Find where the given text appears and provide that cell's center as (X, Y) coordinate. 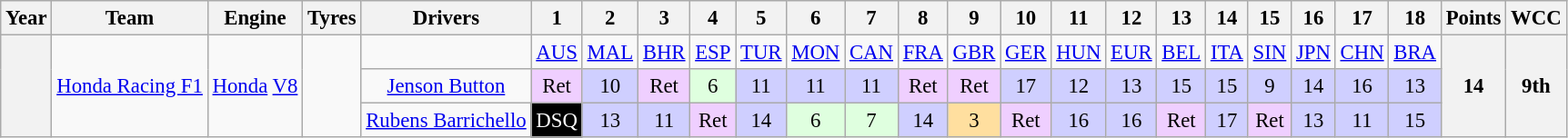
Year (26, 18)
MAL (609, 53)
8 (922, 18)
Jenson Button (446, 86)
CHN (1362, 53)
TUR (761, 53)
WCC (1536, 18)
1 (557, 18)
Rubens Barrichello (446, 121)
CAN (871, 53)
GBR (973, 53)
BEL (1181, 53)
18 (1415, 18)
ESP (713, 53)
JPN (1313, 53)
GER (1026, 53)
Team (129, 18)
9th (1536, 87)
FRA (922, 53)
Points (1473, 18)
HUN (1079, 53)
Tyres (332, 18)
Honda V8 (255, 87)
BHR (664, 53)
Engine (255, 18)
EUR (1131, 53)
2 (609, 18)
AUS (557, 53)
DSQ (557, 121)
SIN (1270, 53)
Honda Racing F1 (129, 87)
MON (816, 53)
BRA (1415, 53)
ITA (1228, 53)
4 (713, 18)
Drivers (446, 18)
5 (761, 18)
